Extract the [X, Y] coordinate from the center of the cell holding the provided text.  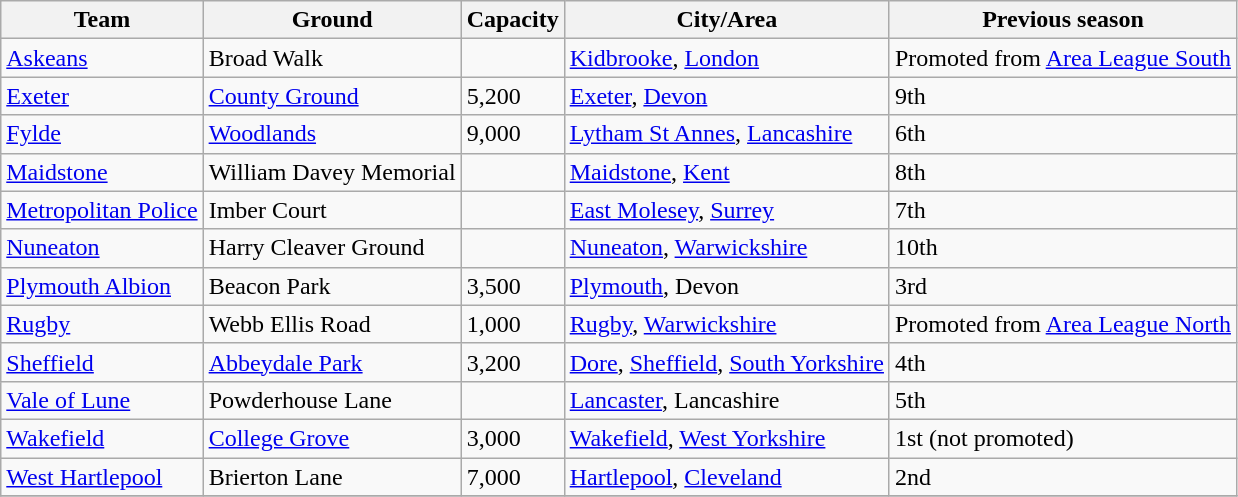
Wakefield, West Yorkshire [726, 438]
1,000 [512, 324]
Dore, Sheffield, South Yorkshire [726, 362]
Webb Ellis Road [332, 324]
Brierton Lane [332, 477]
College Grove [332, 438]
Askeans [102, 58]
Woodlands [332, 134]
1st (not promoted) [1062, 438]
Broad Walk [332, 58]
Lytham St Annes, Lancashire [726, 134]
3,000 [512, 438]
9th [1062, 96]
East Molesey, Surrey [726, 210]
Fylde [102, 134]
Vale of Lune [102, 400]
West Hartlepool [102, 477]
3rd [1062, 286]
Maidstone [102, 172]
William Davey Memorial [332, 172]
Hartlepool, Cleveland [726, 477]
Kidbrooke, London [726, 58]
7,000 [512, 477]
5th [1062, 400]
Sheffield [102, 362]
2nd [1062, 477]
10th [1062, 248]
7th [1062, 210]
Nuneaton, Warwickshire [726, 248]
Maidstone, Kent [726, 172]
3,500 [512, 286]
Abbeydale Park [332, 362]
Wakefield [102, 438]
Lancaster, Lancashire [726, 400]
Plymouth Albion [102, 286]
4th [1062, 362]
Nuneaton [102, 248]
Rugby, Warwickshire [726, 324]
9,000 [512, 134]
County Ground [332, 96]
3,200 [512, 362]
Rugby [102, 324]
City/Area [726, 20]
Previous season [1062, 20]
8th [1062, 172]
Exeter, Devon [726, 96]
Exeter [102, 96]
Powderhouse Lane [332, 400]
Beacon Park [332, 286]
Capacity [512, 20]
Team [102, 20]
Promoted from Area League South [1062, 58]
5,200 [512, 96]
Plymouth, Devon [726, 286]
Imber Court [332, 210]
Metropolitan Police [102, 210]
Harry Cleaver Ground [332, 248]
6th [1062, 134]
Promoted from Area League North [1062, 324]
Ground [332, 20]
